Identify which cell holds the provided text, then report its (X, Y) central coordinate. 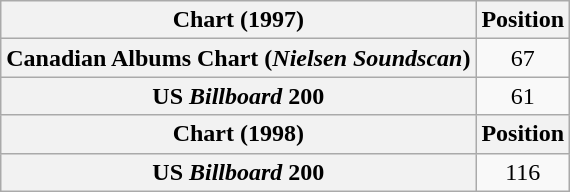
Chart (1998) (238, 134)
116 (523, 172)
61 (523, 96)
Chart (1997) (238, 20)
67 (523, 58)
Canadian Albums Chart (Nielsen Soundscan) (238, 58)
